Provide the [x, y] coordinate of the cell's center where the given text is located.  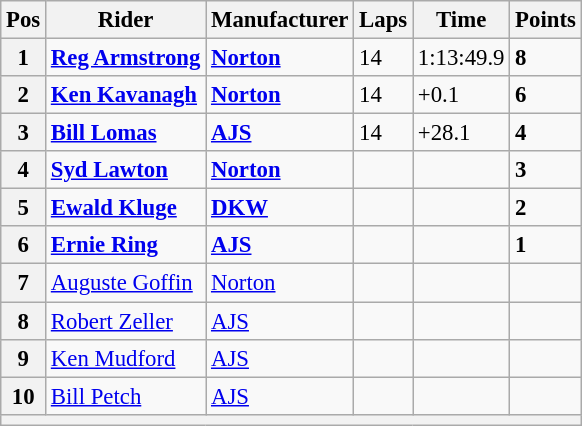
+0.1 [460, 95]
Syd Lawton [126, 170]
7 [24, 283]
Bill Lomas [126, 133]
Ken Mudford [126, 358]
+28.1 [460, 133]
5 [24, 208]
Rider [126, 20]
Pos [24, 20]
Auguste Goffin [126, 283]
Laps [384, 20]
1:13:49.9 [460, 58]
Ernie Ring [126, 245]
9 [24, 358]
Ken Kavanagh [126, 95]
Robert Zeller [126, 321]
DKW [280, 208]
Bill Petch [126, 396]
Manufacturer [280, 20]
Points [546, 20]
Reg Armstrong [126, 58]
Ewald Kluge [126, 208]
10 [24, 396]
Time [460, 20]
